Output the [x, y] coordinate of the center of the cell containing the given text.  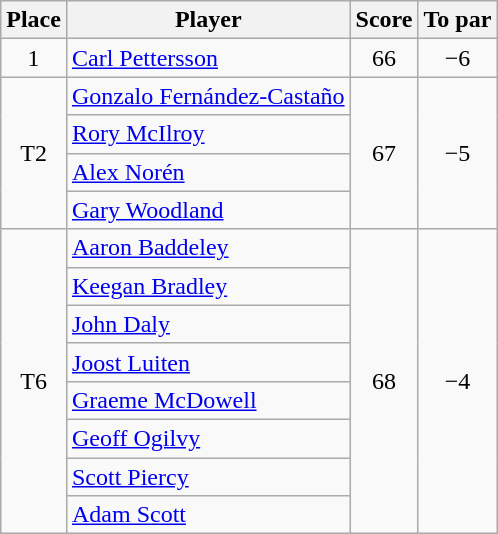
Gonzalo Fernández-Castaño [208, 96]
Place [34, 20]
Keegan Bradley [208, 286]
68 [384, 381]
Player [208, 20]
Alex Norén [208, 172]
To par [458, 20]
John Daly [208, 324]
Joost Luiten [208, 362]
−4 [458, 381]
−6 [458, 58]
Rory McIlroy [208, 134]
−5 [458, 153]
Aaron Baddeley [208, 248]
Graeme McDowell [208, 400]
1 [34, 58]
T2 [34, 153]
Geoff Ogilvy [208, 438]
Adam Scott [208, 515]
67 [384, 153]
Gary Woodland [208, 210]
T6 [34, 381]
66 [384, 58]
Carl Pettersson [208, 58]
Scott Piercy [208, 477]
Score [384, 20]
